Detect which cell encompasses the target text, then output its (x, y) center coordinate. 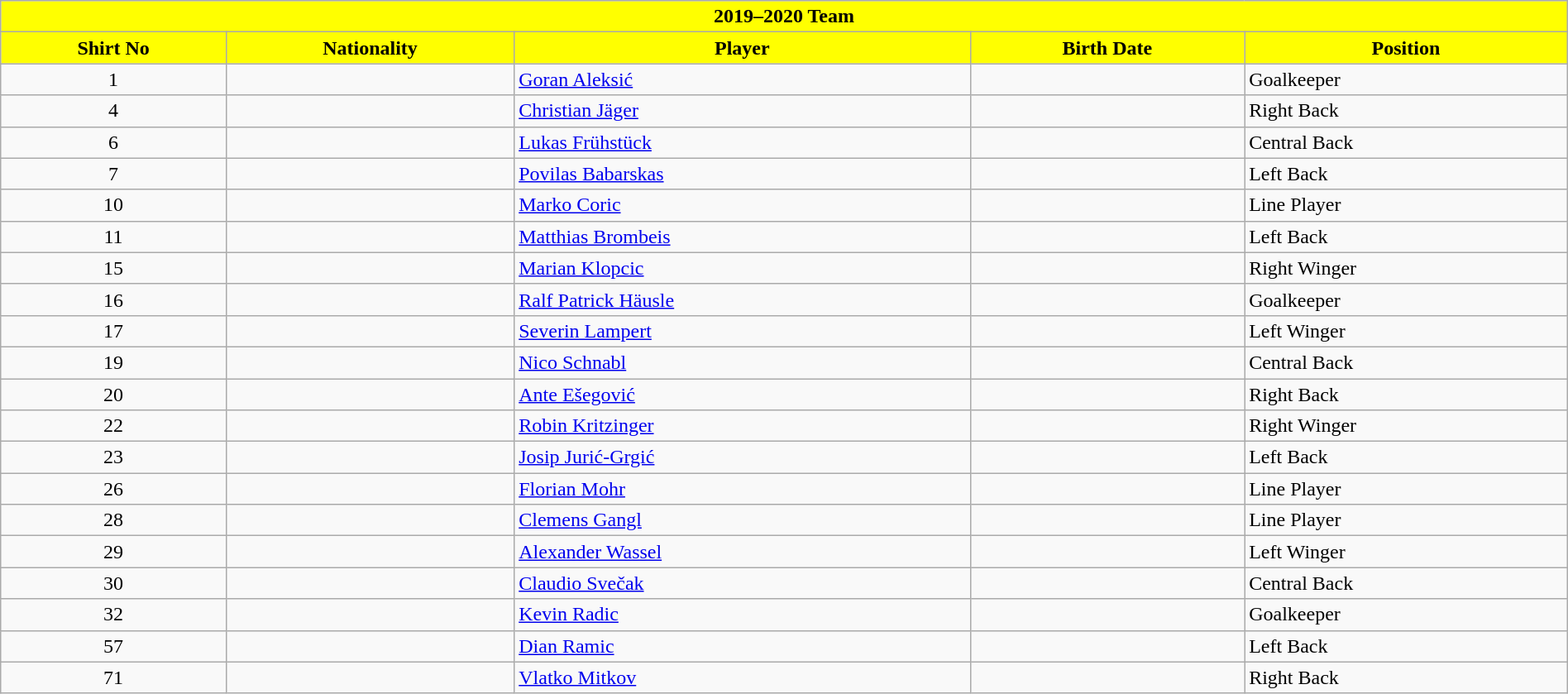
28 (114, 520)
4 (114, 111)
7 (114, 174)
Florian Mohr (743, 489)
Marko Coric (743, 205)
23 (114, 457)
Lukas Frühstück (743, 142)
Vlatko Mitkov (743, 677)
22 (114, 426)
19 (114, 362)
Josip Jurić-Grgić (743, 457)
16 (114, 299)
Position (1406, 48)
Marian Klopcic (743, 268)
26 (114, 489)
Shirt No (114, 48)
11 (114, 237)
Ante Ešegović (743, 395)
1 (114, 79)
30 (114, 583)
Alexander Wassel (743, 552)
Ralf Patrick Häusle (743, 299)
32 (114, 615)
2019–2020 Team (784, 17)
17 (114, 331)
Goran Aleksić (743, 79)
10 (114, 205)
71 (114, 677)
Kevin Radic (743, 615)
6 (114, 142)
Birth Date (1107, 48)
Matthias Brombeis (743, 237)
Player (743, 48)
Nico Schnabl (743, 362)
Severin Lampert (743, 331)
15 (114, 268)
Claudio Svečak (743, 583)
57 (114, 646)
Christian Jäger (743, 111)
Nationality (370, 48)
Dian Ramic (743, 646)
Robin Kritzinger (743, 426)
Povilas Babarskas (743, 174)
Clemens Gangl (743, 520)
29 (114, 552)
20 (114, 395)
